Search for the cell housing the specified text and yield its [x, y] center coordinate. 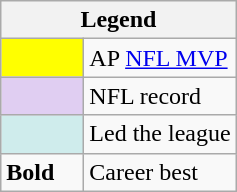
NFL record [160, 96]
Led the league [160, 134]
Career best [160, 172]
Legend [118, 20]
Bold [42, 172]
AP NFL MVP [160, 58]
